Determine the [x, y] coordinate at the center of the cell enclosing the given text.  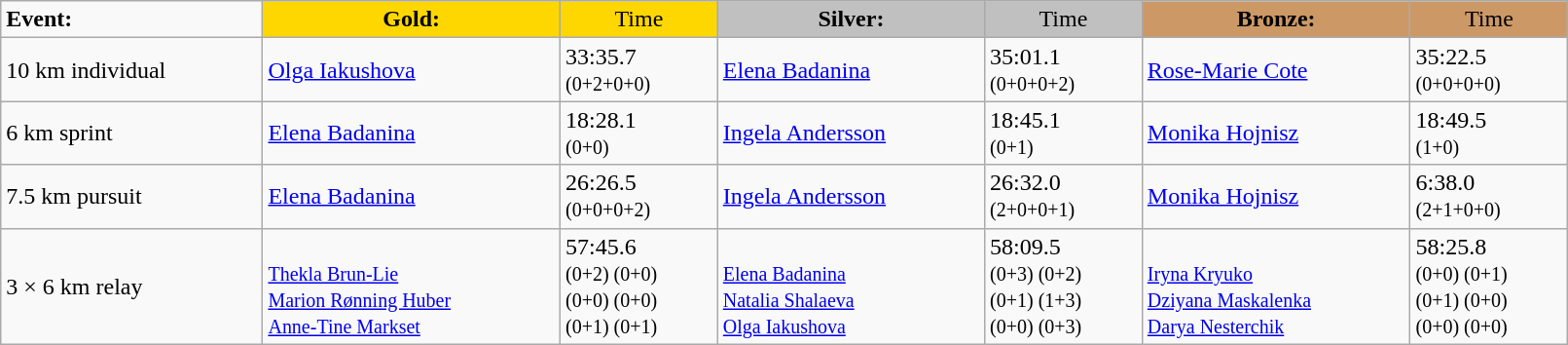
Gold: [412, 19]
35:01.1 (0+0+0+2) [1064, 70]
26:32.0(2+0+0+1) [1064, 197]
18:49.5(1+0) [1489, 133]
33:35.7(0+2+0+0) [638, 70]
Olga Iakushova [412, 70]
58:09.5(0+3) (0+2)(0+1) (1+3)(0+0) (0+3) [1064, 287]
Thekla Brun-LieMarion Rønning HuberAnne-Tine Markset [412, 287]
18:45.1(0+1) [1064, 133]
18:28.1(0+0) [638, 133]
Bronze: [1276, 19]
26:26.5(0+0+0+2) [638, 197]
35:22.5(0+0+0+0) [1489, 70]
58:25.8(0+0) (0+1)(0+1) (0+0)(0+0) (0+0) [1489, 287]
Rose-Marie Cote [1276, 70]
3 × 6 km relay [132, 287]
7.5 km pursuit [132, 197]
10 km individual [132, 70]
Event: [132, 19]
6:38.0(2+1+0+0) [1489, 197]
Silver: [851, 19]
Elena BadaninaNatalia ShalaevaOlga Iakushova [851, 287]
Iryna KryukoDziyana MaskalenkaDarya Nesterchik [1276, 287]
57:45.6(0+2) (0+0)(0+0) (0+0)(0+1) (0+1) [638, 287]
6 km sprint [132, 133]
